Identify which cell holds the provided text, then report its (X, Y) central coordinate. 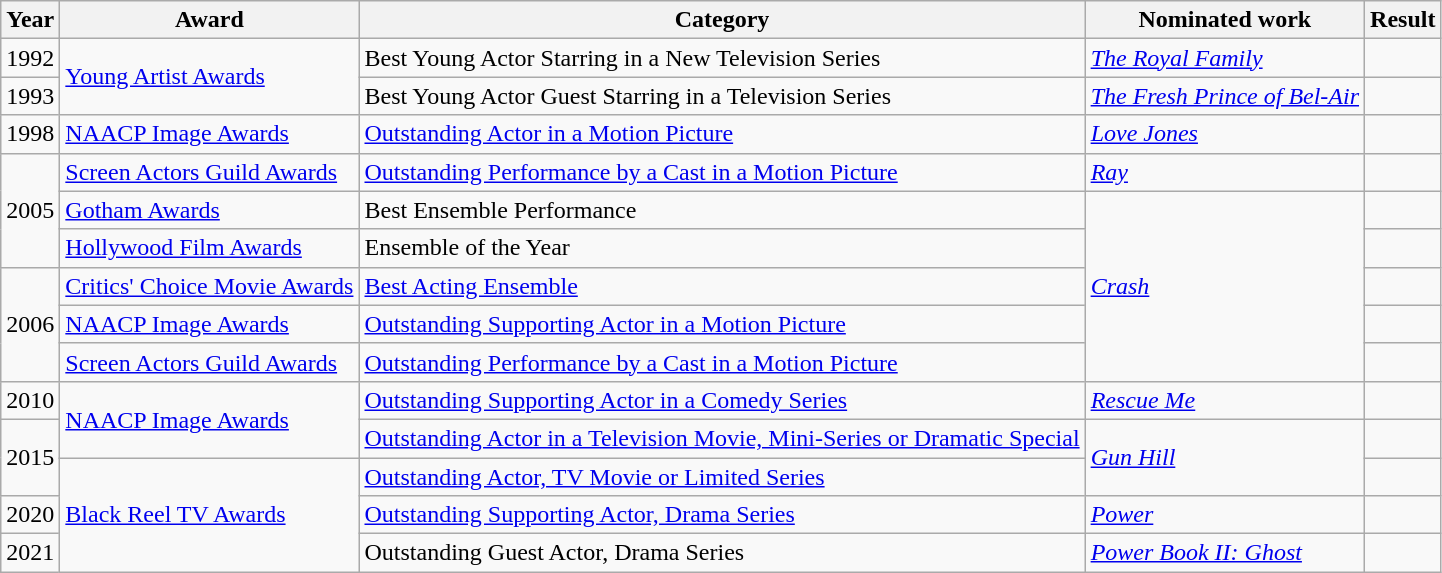
1998 (30, 134)
2015 (30, 457)
Outstanding Actor in a Motion Picture (722, 134)
Power (1224, 515)
Ray (1224, 172)
Outstanding Actor in a Television Movie, Mini-Series or Dramatic Special (722, 438)
Outstanding Actor, TV Movie or Limited Series (722, 477)
Best Ensemble Performance (722, 210)
Power Book II: Ghost (1224, 553)
Ensemble of the Year (722, 248)
2006 (30, 324)
Best Young Actor Guest Starring in a Television Series (722, 96)
The Royal Family (1224, 58)
Category (722, 20)
Crash (1224, 286)
Outstanding Guest Actor, Drama Series (722, 553)
Award (210, 20)
Outstanding Supporting Actor in a Comedy Series (722, 400)
Rescue Me (1224, 400)
1993 (30, 96)
2020 (30, 515)
Young Artist Awards (210, 77)
Gotham Awards (210, 210)
Love Jones (1224, 134)
Best Acting Ensemble (722, 286)
Gun Hill (1224, 457)
Outstanding Supporting Actor, Drama Series (722, 515)
Critics' Choice Movie Awards (210, 286)
2005 (30, 210)
Black Reel TV Awards (210, 515)
Nominated work (1224, 20)
1992 (30, 58)
2021 (30, 553)
Outstanding Supporting Actor in a Motion Picture (722, 324)
Year (30, 20)
Result (1403, 20)
Best Young Actor Starring in a New Television Series (722, 58)
The Fresh Prince of Bel-Air (1224, 96)
2010 (30, 400)
Hollywood Film Awards (210, 248)
